Identify which cell holds the provided text, then report its (x, y) central coordinate. 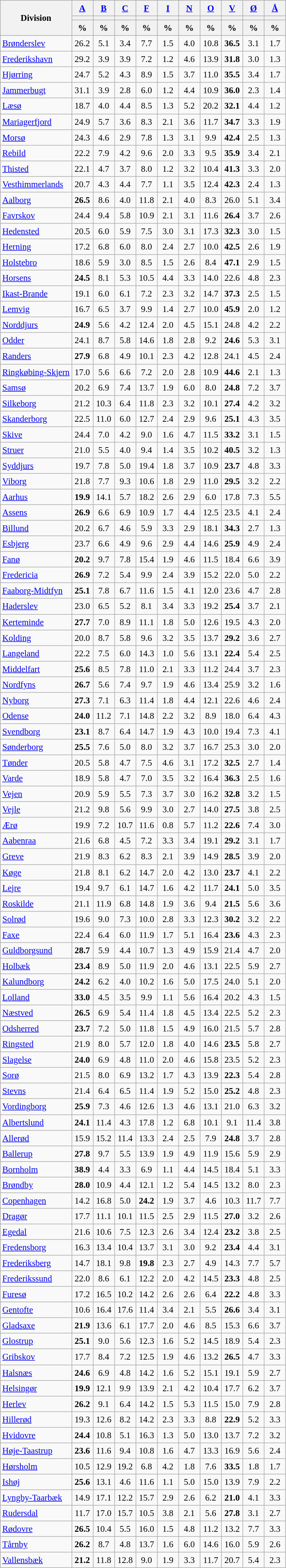
Skive (36, 434)
32.5 (232, 763)
Randers (36, 357)
Odsherred (36, 1028)
21.1 (82, 904)
Rudersdal (36, 1514)
17.5 (211, 981)
Herning (36, 247)
Ærø (36, 825)
Tårnby (36, 1545)
33.2 (232, 434)
25.5 (82, 747)
18.0 (232, 716)
Vejle (36, 810)
36.5 (232, 44)
18.7 (82, 106)
22.9 (232, 1420)
20.9 (82, 794)
12.7 (147, 419)
I (168, 8)
Herlev (36, 1404)
Ishøj (36, 1482)
Ballerup (36, 1154)
16.5 (104, 1294)
Haderslev (36, 606)
Køge (36, 872)
Svendborg (36, 732)
37.3 (232, 293)
42.3 (232, 184)
Viborg (36, 481)
Roskilde (36, 904)
Helsingør (36, 1388)
Høje-Taastrup (36, 1451)
36.0 (232, 90)
Morsø (36, 137)
45.9 (232, 310)
23.2 (232, 1232)
33.0 (82, 998)
Frederikssund (36, 1279)
23.1 (82, 732)
41.3 (232, 169)
26.4 (232, 216)
27.4 (232, 403)
Silkeborg (36, 403)
Glostrup (36, 1341)
Næstved (36, 1013)
Hvidovre (36, 1435)
Å (275, 8)
Gladsaxe (36, 1326)
15.4 (147, 559)
Assens (36, 513)
Odder (36, 340)
23.3 (232, 1279)
Lemvig (36, 310)
Middelfart (36, 669)
Jammerbugt (36, 90)
Holbæk (36, 966)
32.8 (232, 794)
Brøndby (36, 1185)
Gentofte (36, 1310)
25.2 (232, 1091)
42.4 (232, 137)
25.3 (232, 747)
8.8 (211, 1420)
Samsø (36, 387)
Sorø (36, 1075)
Aabenraa (36, 841)
Nordfyns (36, 685)
26.0 (232, 200)
20.0 (82, 638)
Nyborg (36, 700)
Fredericia (36, 575)
Rødovre (36, 1529)
35.5 (232, 75)
18.2 (147, 497)
8.2 (125, 1420)
Aarhus (36, 497)
18.6 (82, 263)
33.5 (232, 1467)
N (189, 8)
Solrød (36, 919)
17.1 (104, 1498)
19.7 (82, 466)
Vesthimmerlands (36, 184)
27.3 (82, 700)
31.1 (82, 90)
Gribskov (36, 1357)
22.1 (82, 169)
A (82, 8)
Aalborg (36, 200)
Hedensted (36, 231)
19.6 (82, 919)
Lejre (36, 888)
25.4 (232, 606)
24.7 (82, 75)
16.9 (232, 1451)
Ø (254, 8)
Fredensborg (36, 1247)
17.6 (125, 1310)
34.3 (232, 528)
Brønderslev (36, 44)
Favrskov (36, 216)
19.8 (147, 1263)
19.3 (82, 1420)
16.2 (211, 794)
Kolding (36, 638)
16.8 (104, 1201)
28.7 (82, 951)
40.5 (232, 450)
Kerteminde (36, 622)
Langeland (36, 653)
29.5 (232, 481)
Varde (36, 779)
Halsnæs (36, 1373)
15.6 (232, 1154)
34.7 (232, 122)
Ringsted (36, 1045)
27.5 (232, 810)
28.5 (232, 857)
B (104, 8)
Copenhagen (36, 1201)
Ikast-Brande (36, 293)
Hørsholm (36, 1467)
38.9 (82, 1169)
Syddjurs (36, 466)
Fanø (36, 559)
Faxe (36, 935)
1.0 (168, 653)
V (232, 8)
Greve (36, 857)
47.1 (232, 263)
Esbjerg (36, 544)
Hjørring (36, 75)
Egedal (36, 1232)
Tønder (36, 763)
Skanderborg (36, 419)
Bornholm (36, 1169)
27.7 (82, 622)
Dragør (36, 1216)
O (211, 8)
Thisted (36, 169)
14.1 (104, 497)
22.3 (232, 1075)
Holstebro (36, 263)
Stevns (36, 1091)
44.6 (232, 372)
13.6 (104, 1326)
Billund (36, 528)
17.3 (211, 231)
32.3 (232, 231)
15.3 (232, 1326)
19.5 (232, 622)
Mariagerfjord (36, 122)
Vallensbæk (36, 1560)
36.3 (232, 779)
Frederiksberg (36, 1263)
Horsens (36, 278)
Læsø (36, 106)
31.8 (232, 59)
Frederikshavn (36, 59)
32.1 (232, 106)
Norddjurs (36, 325)
9.3 (125, 481)
26.7 (82, 685)
Rebild (36, 153)
F (147, 8)
35.9 (232, 153)
C (125, 8)
28.0 (82, 1185)
27.9 (82, 357)
Allerød (36, 1138)
23.0 (82, 606)
0.8 (168, 825)
Hillerød (36, 1420)
27.0 (232, 1216)
42.5 (232, 247)
26.6 (232, 1310)
30.2 (232, 919)
Slagelse (36, 1060)
Albertslund (36, 1122)
12.9 (104, 1467)
Struer (36, 450)
9.5 (211, 153)
Lyngby-Taarbæk (36, 1498)
Ringkøbing-Skjern (36, 372)
Lolland (36, 998)
15.8 (211, 1060)
Sønderborg (36, 747)
Vordingborg (36, 1107)
24.5 (82, 278)
Division (36, 18)
Guldborgsund (36, 951)
Vejen (36, 794)
Odense (36, 716)
Faaborg-Midtfyn (36, 591)
24.3 (82, 137)
Kalundborg (36, 981)
Furesø (36, 1294)
